Provide the [X, Y] coordinate of the cell's center where the given text is located.  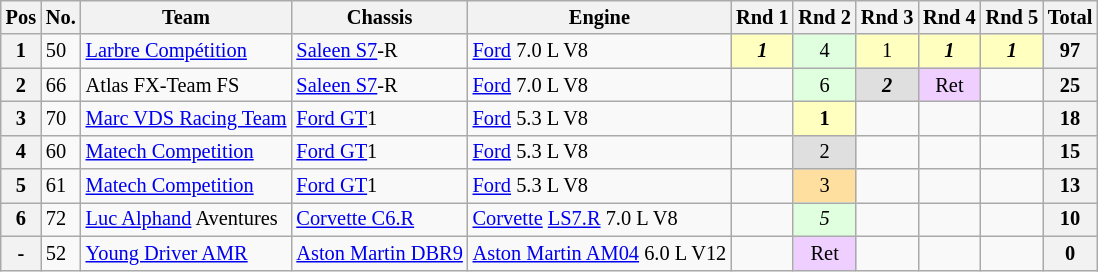
Atlas FX-Team FS [186, 85]
Rnd 2 [824, 17]
70 [61, 118]
Young Driver AMR [186, 253]
Aston Martin AM04 6.0 L V12 [600, 253]
Total [1070, 17]
Pos [21, 17]
66 [61, 85]
- [21, 253]
Corvette C6.R [379, 219]
60 [61, 152]
Luc Alphand Aventures [186, 219]
52 [61, 253]
Engine [600, 17]
Team [186, 17]
15 [1070, 152]
13 [1070, 186]
61 [61, 186]
Rnd 3 [887, 17]
Chassis [379, 17]
Larbre Compétition [186, 51]
Aston Martin DBR9 [379, 253]
Rnd 5 [1012, 17]
18 [1070, 118]
Rnd 1 [762, 17]
72 [61, 219]
10 [1070, 219]
Marc VDS Racing Team [186, 118]
No. [61, 17]
50 [61, 51]
Corvette LS7.R 7.0 L V8 [600, 219]
97 [1070, 51]
25 [1070, 85]
Rnd 4 [949, 17]
0 [1070, 253]
